Return [X, Y] of the center of cell containing provided text 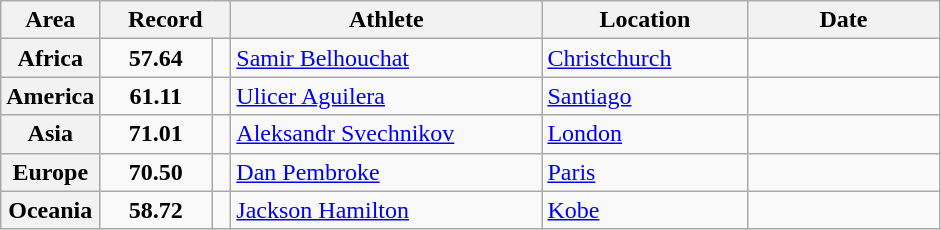
57.64 [156, 58]
Kobe [645, 210]
Africa [50, 58]
58.72 [156, 210]
London [645, 134]
Paris [645, 172]
Area [50, 20]
Asia [50, 134]
America [50, 96]
Jackson Hamilton [386, 210]
Oceania [50, 210]
Record [166, 20]
Dan Pembroke [386, 172]
Christchurch [645, 58]
61.11 [156, 96]
Samir Belhouchat [386, 58]
Santiago [645, 96]
Ulicer Aguilera [386, 96]
Location [645, 20]
Europe [50, 172]
70.50 [156, 172]
Date [844, 20]
71.01 [156, 134]
Athlete [386, 20]
Aleksandr Svechnikov [386, 134]
